Extract the (x, y) coordinate from the center of the cell holding the provided text.  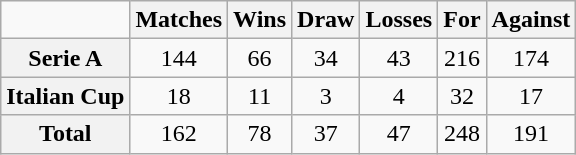
Wins (260, 20)
18 (179, 96)
78 (260, 134)
17 (531, 96)
162 (179, 134)
144 (179, 58)
Total (66, 134)
66 (260, 58)
Losses (399, 20)
248 (462, 134)
43 (399, 58)
For (462, 20)
47 (399, 134)
37 (326, 134)
34 (326, 58)
Against (531, 20)
Matches (179, 20)
4 (399, 96)
32 (462, 96)
Italian Cup (66, 96)
Draw (326, 20)
191 (531, 134)
216 (462, 58)
174 (531, 58)
3 (326, 96)
Serie A (66, 58)
11 (260, 96)
